Determine the (X, Y) coordinate at the center of the cell enclosing the given text.  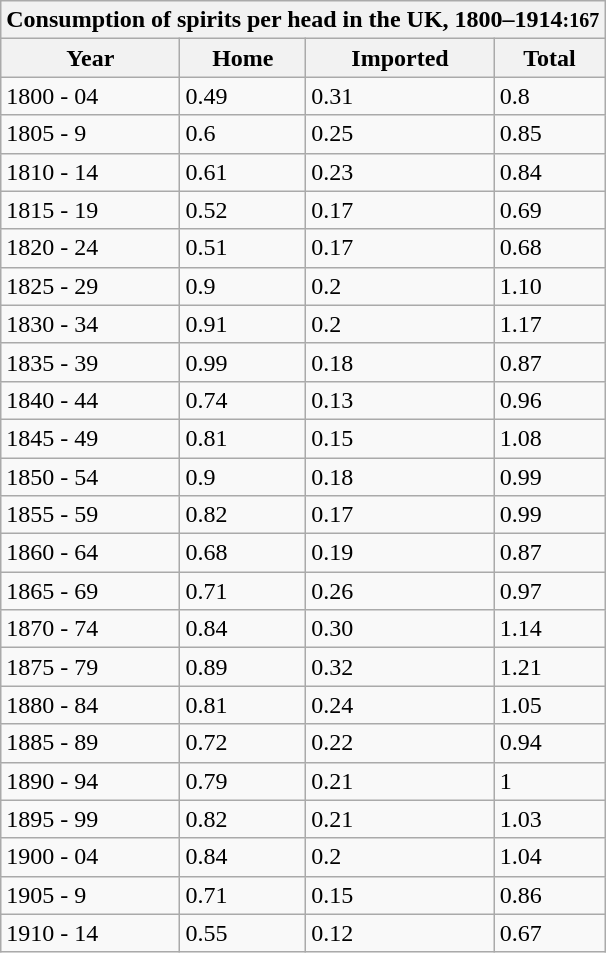
0.52 (243, 210)
0.31 (400, 96)
1890 - 94 (90, 781)
1865 - 69 (90, 591)
1855 - 59 (90, 515)
0.96 (550, 400)
1.05 (550, 705)
0.69 (550, 210)
0.97 (550, 591)
0.25 (400, 134)
1850 - 54 (90, 477)
1.10 (550, 286)
1835 - 39 (90, 362)
1.14 (550, 629)
0.23 (400, 172)
1.08 (550, 438)
1845 - 49 (90, 438)
1.17 (550, 324)
1800 - 04 (90, 96)
1.03 (550, 819)
0.22 (400, 743)
1880 - 84 (90, 705)
0.24 (400, 705)
0.79 (243, 781)
1905 - 9 (90, 895)
0.26 (400, 591)
1.04 (550, 857)
Home (243, 58)
1825 - 29 (90, 286)
1910 - 14 (90, 933)
0.49 (243, 96)
0.91 (243, 324)
1885 - 89 (90, 743)
0.74 (243, 400)
0.19 (400, 553)
0.8 (550, 96)
0.67 (550, 933)
Year (90, 58)
0.30 (400, 629)
1875 - 79 (90, 667)
1.21 (550, 667)
0.12 (400, 933)
1810 - 14 (90, 172)
0.61 (243, 172)
0.86 (550, 895)
Consumption of spirits per head in the UK, 1800–1914:167 (303, 20)
1895 - 99 (90, 819)
0.94 (550, 743)
Total (550, 58)
0.13 (400, 400)
0.85 (550, 134)
1870 - 74 (90, 629)
0.72 (243, 743)
1900 - 04 (90, 857)
1815 - 19 (90, 210)
Imported (400, 58)
1820 - 24 (90, 248)
0.89 (243, 667)
0.32 (400, 667)
1830 - 34 (90, 324)
1 (550, 781)
0.55 (243, 933)
1840 - 44 (90, 400)
1805 - 9 (90, 134)
0.6 (243, 134)
0.51 (243, 248)
1860 - 64 (90, 553)
